Identify which cell holds the provided text, then report its [x, y] central coordinate. 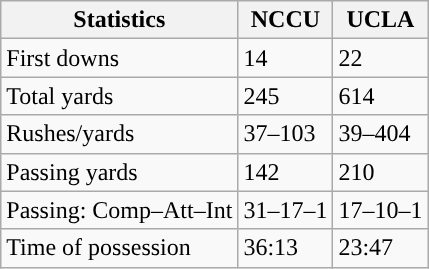
Total yards [120, 96]
First downs [120, 58]
Rushes/yards [120, 134]
Passing: Comp–Att–Int [120, 210]
Passing yards [120, 172]
142 [286, 172]
210 [380, 172]
22 [380, 58]
14 [286, 58]
39–404 [380, 134]
37–103 [286, 134]
614 [380, 96]
Statistics [120, 20]
Time of possession [120, 248]
23:47 [380, 248]
245 [286, 96]
UCLA [380, 20]
36:13 [286, 248]
31–17–1 [286, 210]
NCCU [286, 20]
17–10–1 [380, 210]
